Output the (X, Y) coordinate of the center of the cell containing the given text.  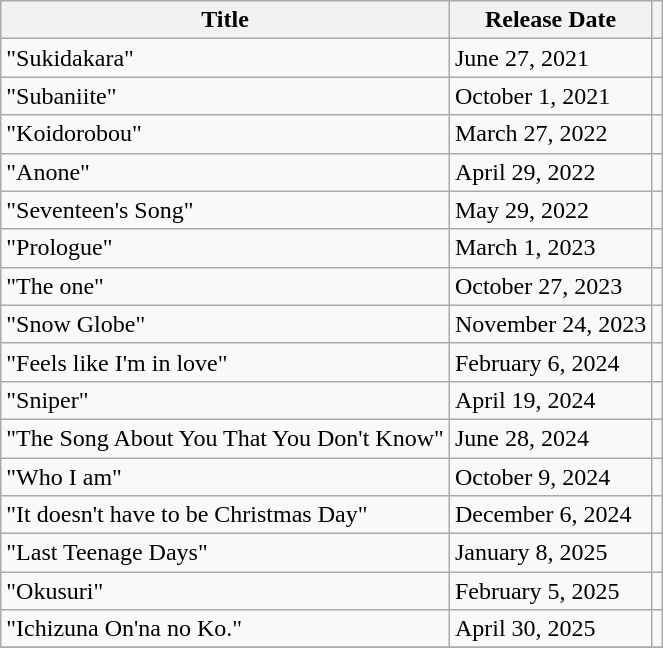
"Who I am" (226, 477)
April 19, 2024 (550, 400)
April 30, 2025 (550, 629)
"Snow Globe" (226, 324)
January 8, 2025 (550, 553)
"Sukidakara" (226, 58)
October 1, 2021 (550, 96)
March 1, 2023 (550, 248)
October 27, 2023 (550, 286)
"Last Teenage Days" (226, 553)
March 27, 2022 (550, 134)
Title (226, 20)
"Okusuri" (226, 591)
"Koidorobou" (226, 134)
"Prologue" (226, 248)
"Seventeen's Song" (226, 210)
Release Date (550, 20)
"Subaniite" (226, 96)
February 5, 2025 (550, 591)
April 29, 2022 (550, 172)
"Feels like I'm in love" (226, 362)
"The Song About You That You Don't Know" (226, 438)
June 28, 2024 (550, 438)
December 6, 2024 (550, 515)
February 6, 2024 (550, 362)
"The one" (226, 286)
October 9, 2024 (550, 477)
May 29, 2022 (550, 210)
"It doesn't have to be Christmas Day" (226, 515)
June 27, 2021 (550, 58)
"Sniper" (226, 400)
"Ichizuna On'na no Ko." (226, 629)
"Anone" (226, 172)
November 24, 2023 (550, 324)
